Return (X, Y) of the center of cell containing provided text 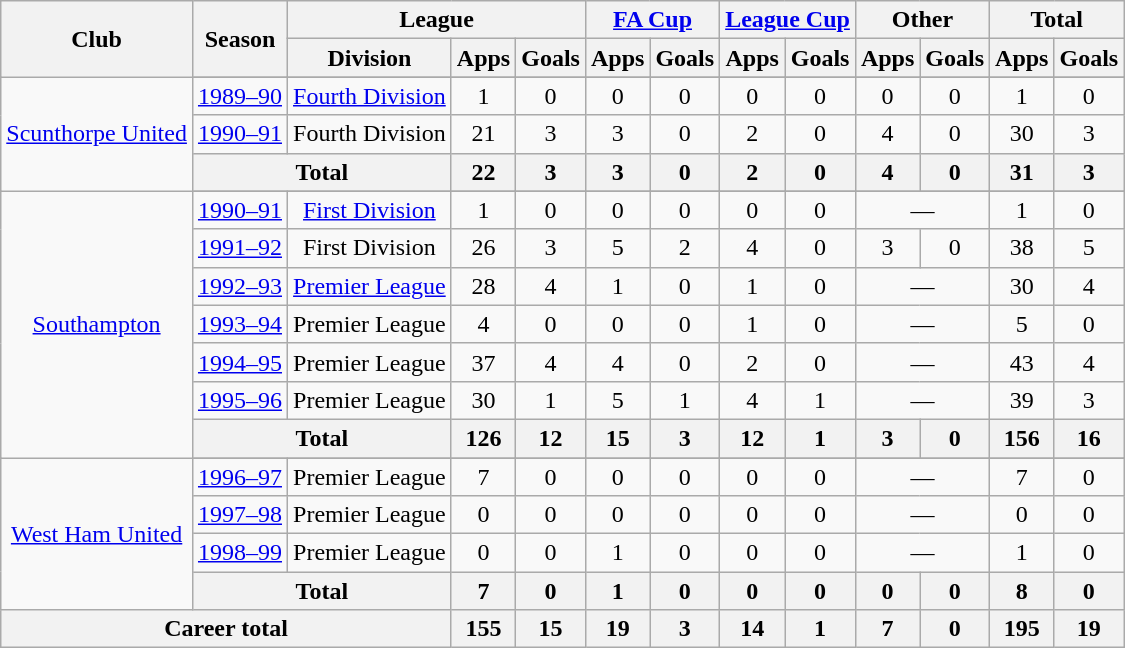
43 (1022, 362)
Season (240, 39)
156 (1022, 438)
8 (1022, 591)
Career total (226, 629)
31 (1022, 172)
22 (483, 172)
195 (1022, 629)
1994–95 (240, 362)
1996–97 (240, 477)
1991–92 (240, 248)
1998–99 (240, 553)
1992–93 (240, 286)
Other (922, 20)
26 (483, 248)
1993–94 (240, 324)
FA Cup (652, 20)
28 (483, 286)
Southampton (97, 324)
League Cup (788, 20)
Club (97, 39)
39 (1022, 400)
League (437, 20)
155 (483, 629)
1989–90 (240, 96)
1995–96 (240, 400)
Scunthorpe United (97, 134)
1997–98 (240, 515)
21 (483, 134)
126 (483, 438)
16 (1089, 438)
Division (370, 58)
14 (752, 629)
West Ham United (97, 534)
37 (483, 362)
38 (1022, 248)
